Detect which cell encompasses the target text, then output its (X, Y) center coordinate. 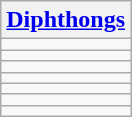
Diphthongs (66, 20)
